Identify which cell holds the provided text, then report its [X, Y] central coordinate. 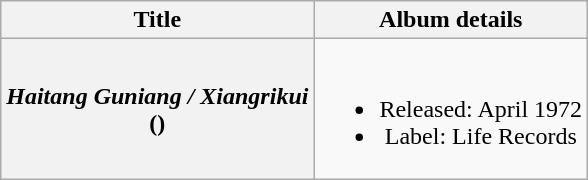
Title [158, 20]
Released: April 1972Label: Life Records [451, 109]
Album details [451, 20]
Haitang Guniang / Xiangrikui() [158, 109]
